Scan for the cell matching the given text and deliver its (X, Y) coordinate at center. 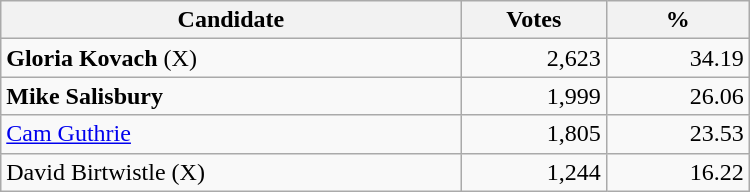
1,999 (534, 96)
Cam Guthrie (231, 134)
26.06 (678, 96)
16.22 (678, 172)
34.19 (678, 58)
Mike Salisbury (231, 96)
Votes (534, 20)
1,244 (534, 172)
David Birtwistle (X) (231, 172)
Candidate (231, 20)
2,623 (534, 58)
1,805 (534, 134)
% (678, 20)
23.53 (678, 134)
Gloria Kovach (X) (231, 58)
